From the cell containing the given text, extract its center point as (X, Y) coordinate. 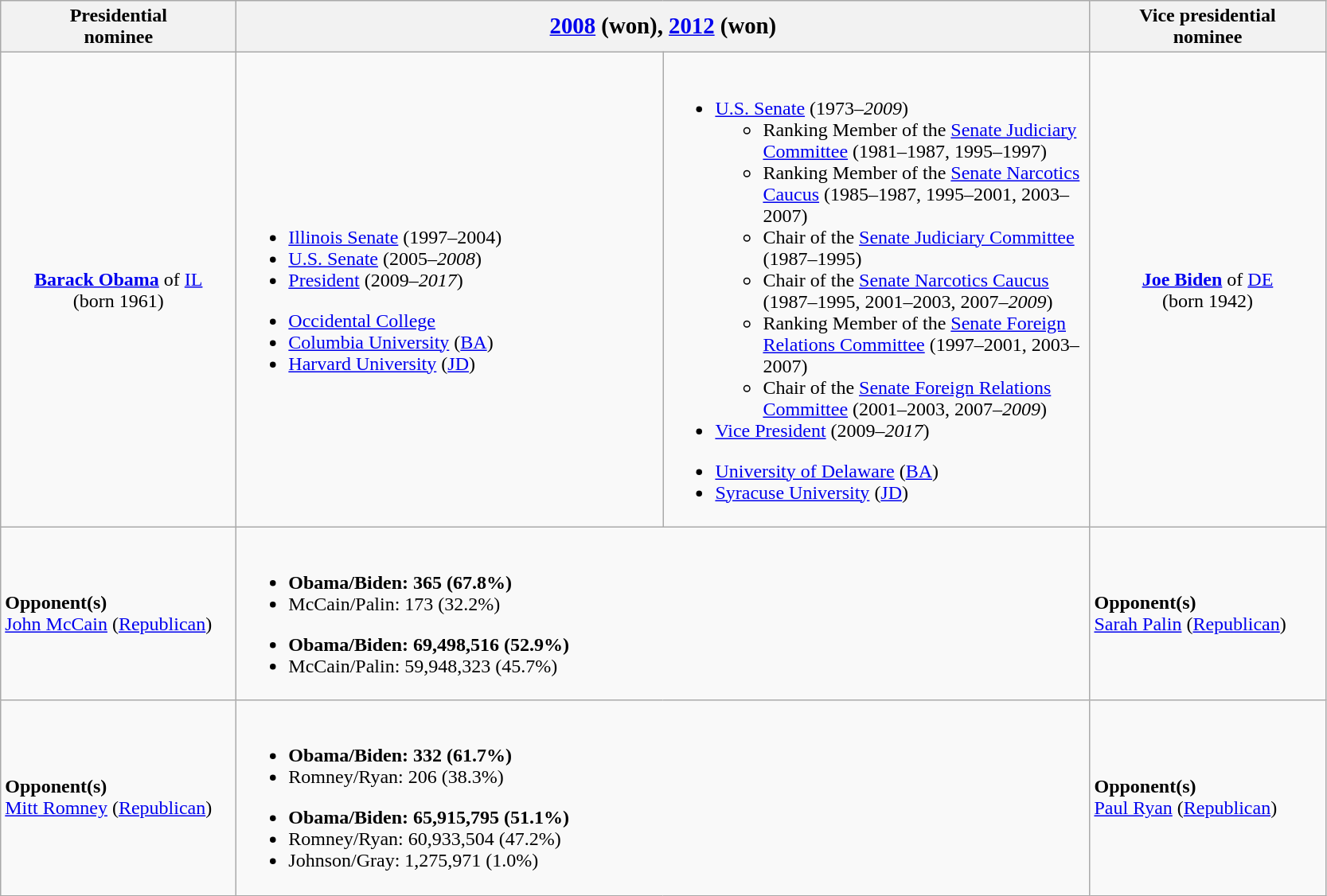
Opponent(s)Paul Ryan (Republican) (1208, 797)
Opponent(s)Sarah Palin (Republican) (1208, 614)
Vice presidentialnominee (1208, 27)
Presidentialnominee (119, 27)
Illinois Senate (1997–2004)U.S. Senate (2005–2008)President (2009–2017)Occidental CollegeColumbia University (BA)Harvard University (JD) (450, 290)
Opponent(s)Mitt Romney (Republican) (119, 797)
Opponent(s)John McCain (Republican) (119, 614)
Obama/Biden: 332 (61.7%)Romney/Ryan: 206 (38.3%)Obama/Biden: 65,915,795 (51.1%)Romney/Ryan: 60,933,504 (47.2%)Johnson/Gray: 1,275,971 (1.0%) (663, 797)
Joe Biden of DE(born 1942) (1208, 290)
Obama/Biden: 365 (67.8%)McCain/Palin: 173 (32.2%)Obama/Biden: 69,498,516 (52.9%)McCain/Palin: 59,948,323 (45.7%) (663, 614)
Barack Obama of IL(born 1961) (119, 290)
2008 (won), 2012 (won) (663, 27)
